Return (X, Y) of the center of cell containing provided text 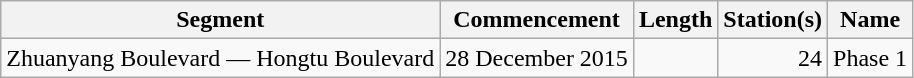
24 (773, 58)
Phase 1 (870, 58)
Commencement (537, 20)
Segment (220, 20)
Length (675, 20)
28 December 2015 (537, 58)
Name (870, 20)
Station(s) (773, 20)
Zhuanyang Boulevard — Hongtu Boulevard (220, 58)
